Locate the cell with the specified text and output its [x, y] center coordinate. 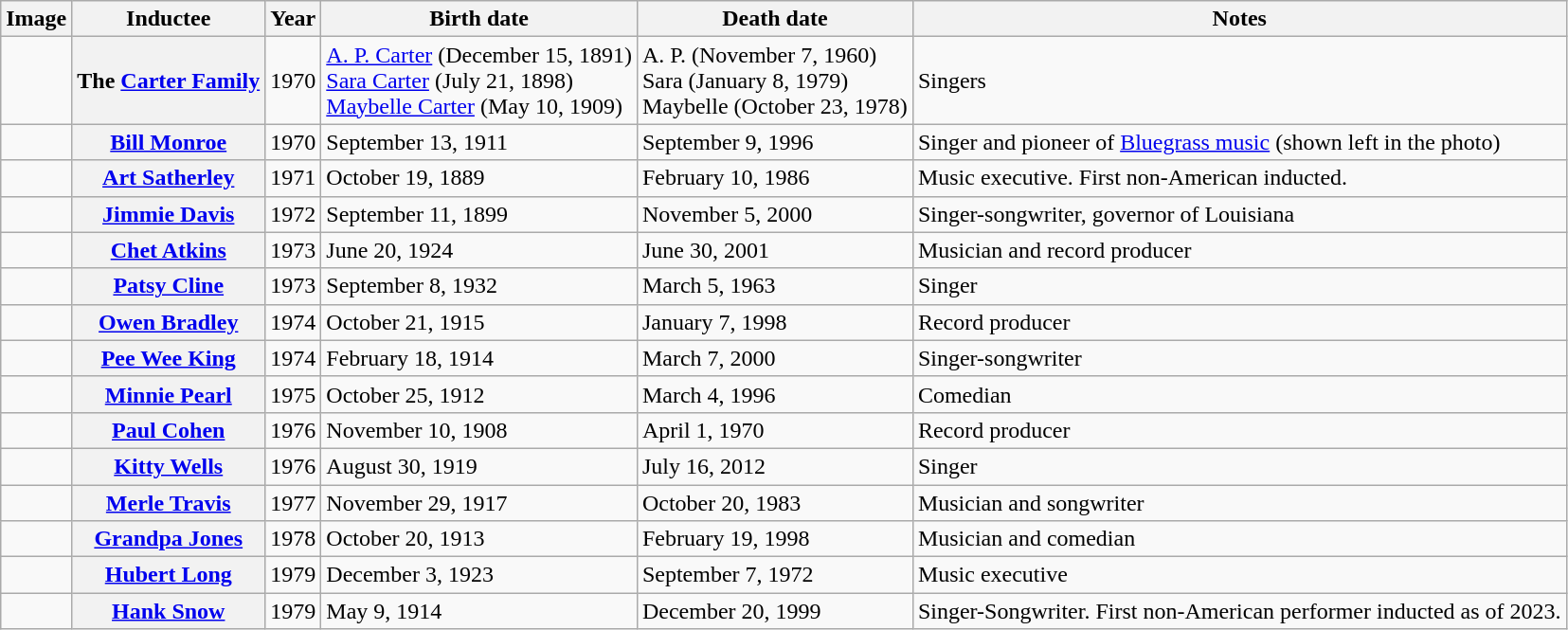
A. P. (November 7, 1960)Sara (January 8, 1979)Maybelle (October 23, 1978) [775, 81]
November 5, 2000 [775, 214]
Death date [775, 19]
Hank Snow [169, 611]
February 19, 1998 [775, 539]
Owen Bradley [169, 322]
October 19, 1889 [479, 178]
1978 [294, 539]
Musician and songwriter [1239, 503]
Singer and pioneer of Bluegrass music (shown left in the photo) [1239, 142]
February 18, 1914 [479, 358]
Music executive. First non-American inducted. [1239, 178]
Hubert Long [169, 575]
Comedian [1239, 394]
Singer-songwriter [1239, 358]
Year [294, 19]
1977 [294, 503]
Bill Monroe [169, 142]
Patsy Cline [169, 286]
September 13, 1911 [479, 142]
The Carter Family [169, 81]
September 8, 1932 [479, 286]
Minnie Pearl [169, 394]
1971 [294, 178]
June 20, 1924 [479, 250]
1972 [294, 214]
July 16, 2012 [775, 466]
March 4, 1996 [775, 394]
December 3, 1923 [479, 575]
February 10, 1986 [775, 178]
September 11, 1899 [479, 214]
Paul Cohen [169, 430]
Singers [1239, 81]
Inductee [169, 19]
1975 [294, 394]
June 30, 2001 [775, 250]
Birth date [479, 19]
October 25, 1912 [479, 394]
Music executive [1239, 575]
Notes [1239, 19]
Merle Travis [169, 503]
March 7, 2000 [775, 358]
Chet Atkins [169, 250]
November 10, 1908 [479, 430]
December 20, 1999 [775, 611]
Art Satherley [169, 178]
October 20, 1913 [479, 539]
March 5, 1963 [775, 286]
Singer-Songwriter. First non-American performer inducted as of 2023. [1239, 611]
Jimmie Davis [169, 214]
November 29, 1917 [479, 503]
September 7, 1972 [775, 575]
April 1, 1970 [775, 430]
Kitty Wells [169, 466]
Grandpa Jones [169, 539]
October 20, 1983 [775, 503]
Musician and record producer [1239, 250]
September 9, 1996 [775, 142]
Musician and comedian [1239, 539]
August 30, 1919 [479, 466]
Image [36, 19]
A. P. Carter (December 15, 1891)Sara Carter (July 21, 1898)Maybelle Carter (May 10, 1909) [479, 81]
Pee Wee King [169, 358]
Singer-songwriter, governor of Louisiana [1239, 214]
January 7, 1998 [775, 322]
May 9, 1914 [479, 611]
October 21, 1915 [479, 322]
